Scan for the cell matching the given text and deliver its (X, Y) coordinate at center. 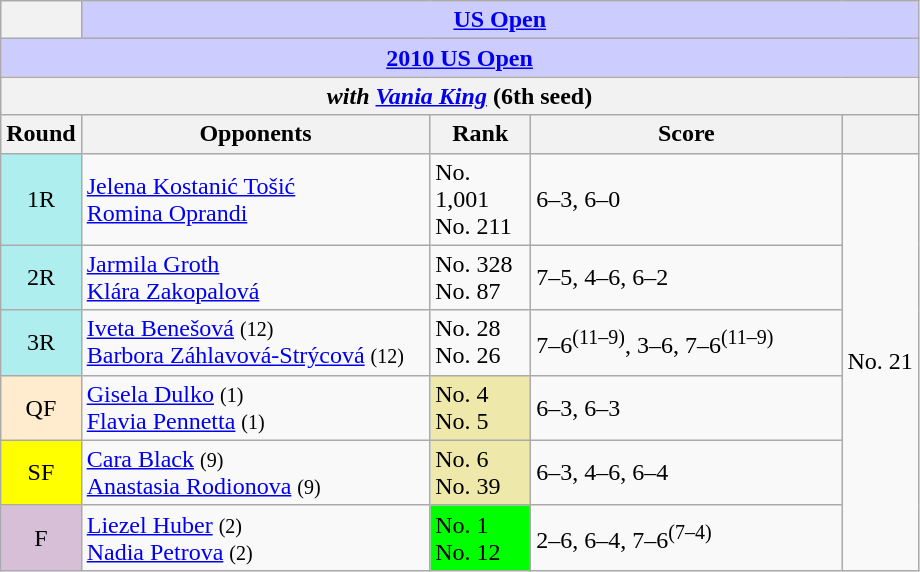
Iveta Benešová (12) Barbora Záhlavová-Strýcová (12) (256, 342)
6–3, 6–3 (686, 408)
Round (41, 134)
Score (686, 134)
US Open (500, 20)
SF (41, 472)
2R (41, 278)
Cara Black (9) Anastasia Rodionova (9) (256, 472)
1R (41, 199)
3R (41, 342)
No. 328No. 87 (480, 278)
No. 28No. 26 (480, 342)
2–6, 6–4, 7–6(7–4) (686, 538)
QF (41, 408)
Gisela Dulko (1) Flavia Pennetta (1) (256, 408)
7–6(11–9), 3–6, 7–6(11–9) (686, 342)
2010 US Open (460, 58)
No. 1,001No. 211 (480, 199)
No. 21 (880, 362)
6–3, 4–6, 6–4 (686, 472)
No. 6No. 39 (480, 472)
Jelena Kostanić Tošić Romina Oprandi (256, 199)
Liezel Huber (2) Nadia Petrova (2) (256, 538)
7–5, 4–6, 6–2 (686, 278)
No. 4No. 5 (480, 408)
6–3, 6–0 (686, 199)
Rank (480, 134)
No. 1No. 12 (480, 538)
F (41, 538)
Jarmila Groth Klára Zakopalová (256, 278)
Opponents (256, 134)
with Vania King (6th seed) (460, 96)
